Search for the cell housing the specified text and yield its [x, y] center coordinate. 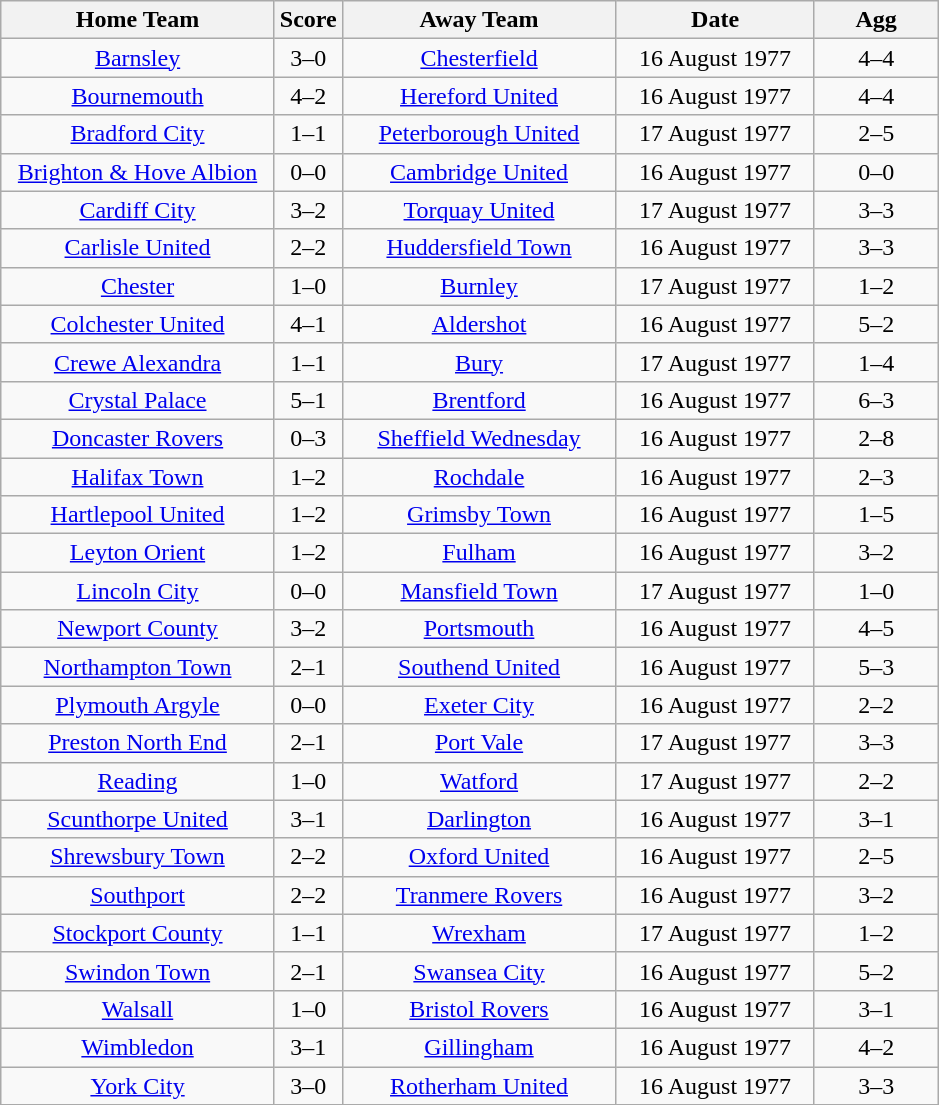
Lincoln City [138, 591]
York City [138, 1085]
Away Team [479, 20]
Carlisle United [138, 248]
1–5 [876, 515]
Reading [138, 781]
Brentford [479, 400]
Sheffield Wednesday [479, 438]
Swindon Town [138, 971]
Preston North End [138, 743]
Bournemouth [138, 96]
Colchester United [138, 324]
Bradford City [138, 134]
Portsmouth [479, 629]
Home Team [138, 20]
Brighton & Hove Albion [138, 172]
Darlington [479, 819]
1–4 [876, 362]
Agg [876, 20]
Hartlepool United [138, 515]
Bristol Rovers [479, 1009]
Crystal Palace [138, 400]
2–8 [876, 438]
Plymouth Argyle [138, 705]
Gillingham [479, 1047]
Walsall [138, 1009]
Grimsby Town [479, 515]
Leyton Orient [138, 553]
Exeter City [479, 705]
0–3 [308, 438]
Rotherham United [479, 1085]
Score [308, 20]
Scunthorpe United [138, 819]
Wimbledon [138, 1047]
Wrexham [479, 933]
Newport County [138, 629]
Rochdale [479, 477]
Oxford United [479, 857]
Watford [479, 781]
Chesterfield [479, 58]
Crewe Alexandra [138, 362]
4–1 [308, 324]
6–3 [876, 400]
Swansea City [479, 971]
Date [716, 20]
Huddersfield Town [479, 248]
Chester [138, 286]
Port Vale [479, 743]
Halifax Town [138, 477]
Cambridge United [479, 172]
5–1 [308, 400]
Torquay United [479, 210]
Southport [138, 895]
Southend United [479, 667]
Fulham [479, 553]
Burnley [479, 286]
Tranmere Rovers [479, 895]
Doncaster Rovers [138, 438]
4–5 [876, 629]
Barnsley [138, 58]
Bury [479, 362]
Shrewsbury Town [138, 857]
Cardiff City [138, 210]
5–3 [876, 667]
Northampton Town [138, 667]
Aldershot [479, 324]
2–3 [876, 477]
Stockport County [138, 933]
Hereford United [479, 96]
Peterborough United [479, 134]
Mansfield Town [479, 591]
